Detect which cell encompasses the target text, then output its (x, y) center coordinate. 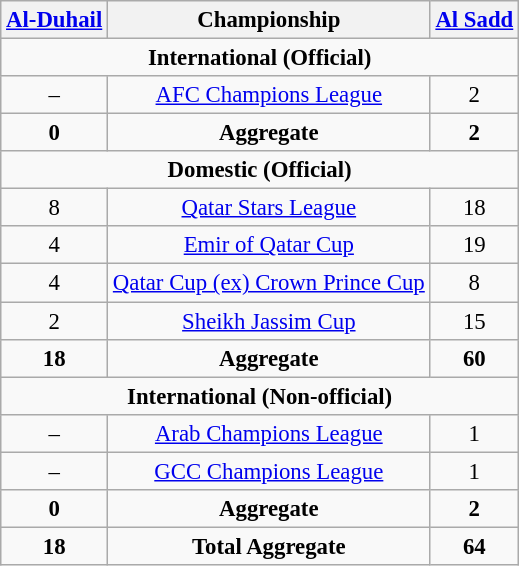
64 (474, 546)
GCC Champions League (270, 471)
Qatar Stars League (270, 208)
Qatar Cup (ex) Crown Prince Cup (270, 283)
Al-Duhail (54, 20)
Domestic (Official) (260, 170)
AFC Champions League (270, 95)
Al Sadd (474, 20)
19 (474, 245)
Sheikh Jassim Cup (270, 321)
Championship (270, 20)
International (Official) (260, 58)
Arab Champions League (270, 433)
International (Non-official) (260, 396)
Total Aggregate (270, 546)
15 (474, 321)
Emir of Qatar Cup (270, 245)
60 (474, 358)
